Output the [X, Y] coordinate of the center of the cell containing the given text.  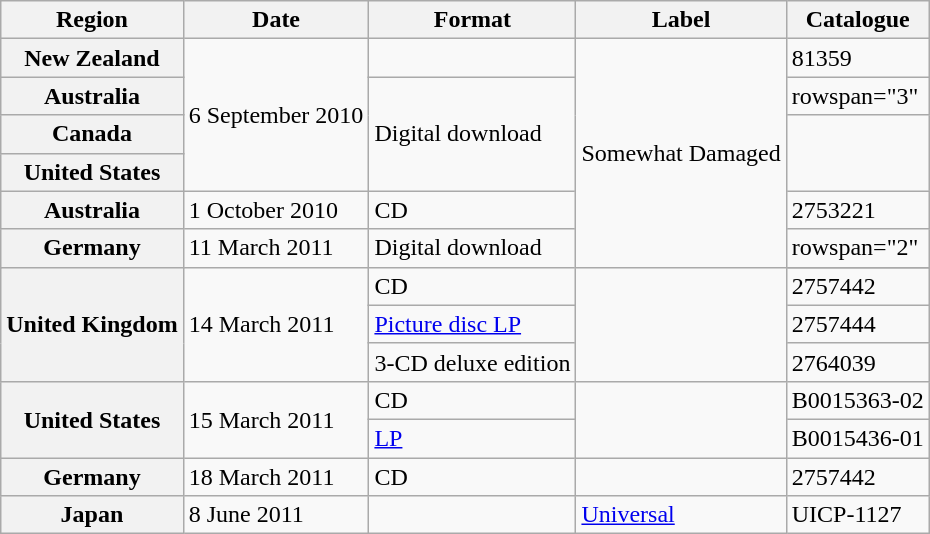
Canada [92, 134]
11 March 2011 [276, 248]
United Kingdom [92, 324]
2764039 [858, 362]
Somewhat Damaged [681, 153]
15 March 2011 [276, 419]
1 October 2010 [276, 210]
Label [681, 20]
8 June 2011 [276, 515]
81359 [858, 58]
14 March 2011 [276, 324]
Universal [681, 515]
Catalogue [858, 20]
3-CD deluxe edition [472, 362]
UICP-1127 [858, 515]
Japan [92, 515]
rowspan="2" [858, 248]
Format [472, 20]
LP [472, 438]
18 March 2011 [276, 477]
B0015436-01 [858, 438]
New Zealand [92, 58]
Region [92, 20]
Date [276, 20]
2757444 [858, 324]
B0015363-02 [858, 400]
2753221 [858, 210]
6 September 2010 [276, 115]
rowspan="3" [858, 96]
Picture disc LP [472, 324]
